Return (X, Y) of the center of cell containing provided text 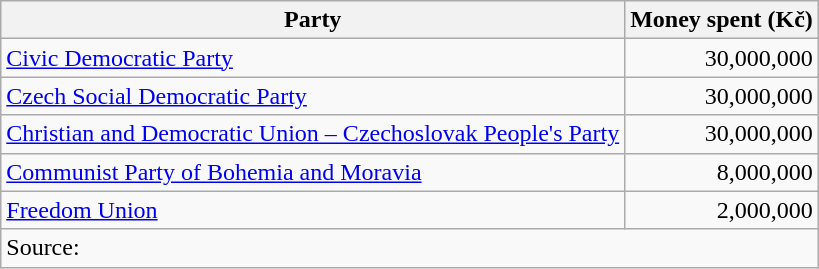
Source: (410, 248)
Czech Social Democratic Party (313, 96)
Communist Party of Bohemia and Moravia (313, 172)
2,000,000 (722, 210)
Money spent (Kč) (722, 20)
Christian and Democratic Union – Czechoslovak People's Party (313, 134)
Civic Democratic Party (313, 58)
Freedom Union (313, 210)
Party (313, 20)
8,000,000 (722, 172)
